Extract the [x, y] coordinate from the center of the cell holding the provided text.  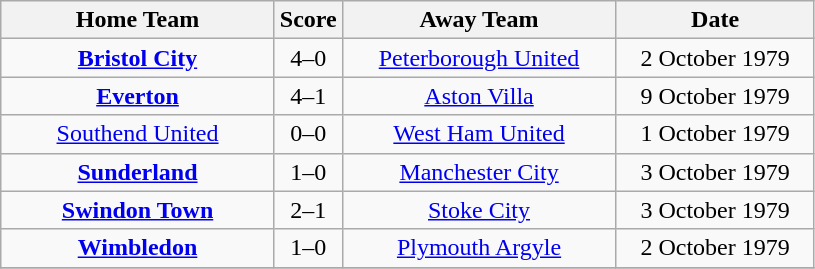
Wimbledon [138, 248]
Date [716, 20]
Aston Villa [479, 96]
West Ham United [479, 134]
9 October 1979 [716, 96]
4–0 [308, 58]
Peterborough United [479, 58]
Bristol City [138, 58]
4–1 [308, 96]
1 October 1979 [716, 134]
Sunderland [138, 172]
Score [308, 20]
Away Team [479, 20]
Swindon Town [138, 210]
Southend United [138, 134]
0–0 [308, 134]
2–1 [308, 210]
Stoke City [479, 210]
Plymouth Argyle [479, 248]
Manchester City [479, 172]
Home Team [138, 20]
Everton [138, 96]
